Extract the [x, y] coordinate from the center of the cell holding the provided text.  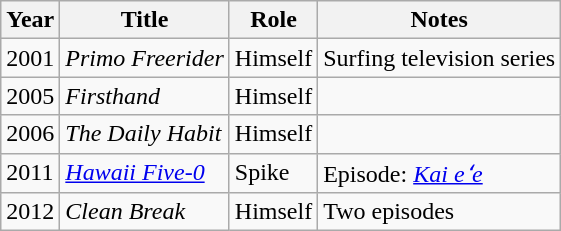
2006 [30, 134]
Year [30, 20]
2001 [30, 58]
Primo Freerider [144, 58]
Spike [273, 173]
Clean Break [144, 212]
Role [273, 20]
Surfing television series [440, 58]
2011 [30, 173]
Firsthand [144, 96]
Title [144, 20]
Notes [440, 20]
Episode: Kai eʻe [440, 173]
Hawaii Five-0 [144, 173]
Two episodes [440, 212]
2005 [30, 96]
The Daily Habit [144, 134]
2012 [30, 212]
